Scan for the cell matching the given text and deliver its (X, Y) coordinate at center. 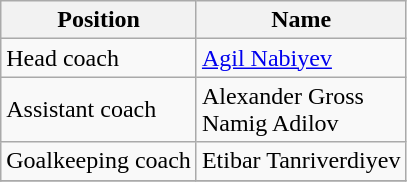
Goalkeeping coach (99, 161)
Head coach (99, 58)
Assistant coach (99, 110)
Alexander Gross Namig Adilov (301, 110)
Agil Nabiyev (301, 58)
Name (301, 20)
Etibar Tanriverdiyev (301, 161)
Position (99, 20)
